Detect which cell encompasses the target text, then output its (x, y) center coordinate. 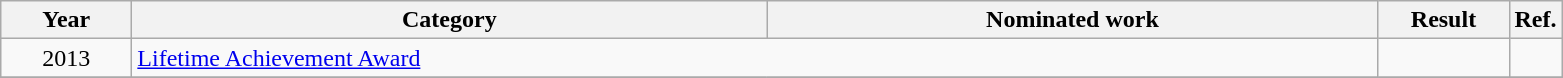
Ref. (1536, 20)
Year (66, 20)
Lifetime Achievement Award (755, 58)
Category (450, 20)
Nominated work (1072, 20)
2013 (66, 58)
Result (1444, 20)
